Identify which cell holds the provided text, then report its [x, y] central coordinate. 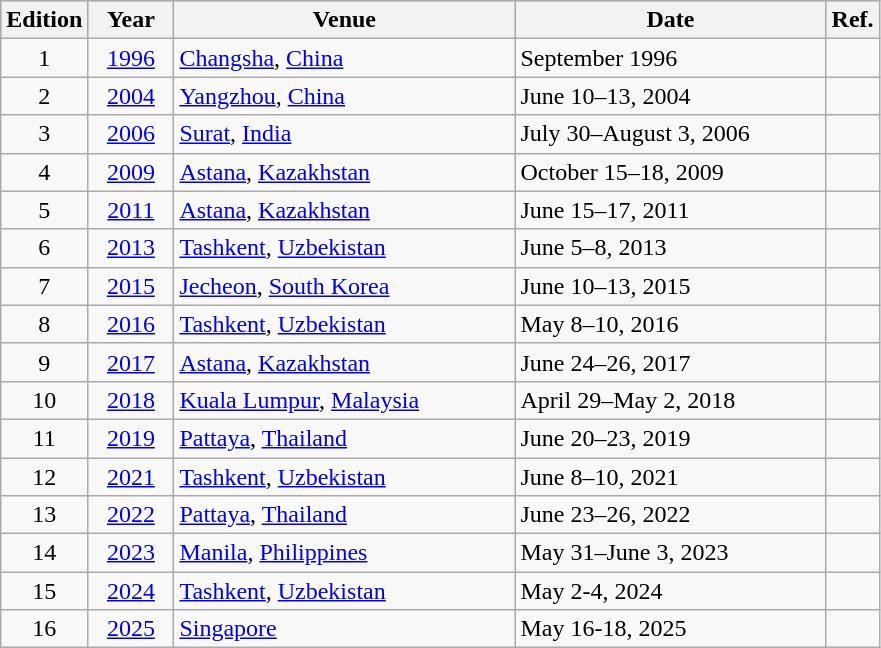
5 [44, 210]
May 31–June 3, 2023 [670, 553]
Surat, India [344, 134]
4 [44, 172]
June 20–23, 2019 [670, 438]
June 23–26, 2022 [670, 515]
1 [44, 58]
2011 [131, 210]
13 [44, 515]
May 8–10, 2016 [670, 324]
June 5–8, 2013 [670, 248]
Kuala Lumpur, Malaysia [344, 400]
Manila, Philippines [344, 553]
September 1996 [670, 58]
9 [44, 362]
2018 [131, 400]
Jecheon, South Korea [344, 286]
10 [44, 400]
Yangzhou, China [344, 96]
2025 [131, 629]
June 15–17, 2011 [670, 210]
2006 [131, 134]
Year [131, 20]
Date [670, 20]
3 [44, 134]
Changsha, China [344, 58]
2017 [131, 362]
June 10–13, 2015 [670, 286]
June 24–26, 2017 [670, 362]
2023 [131, 553]
June 10–13, 2004 [670, 96]
2013 [131, 248]
2 [44, 96]
2015 [131, 286]
12 [44, 477]
July 30–August 3, 2006 [670, 134]
May 16-18, 2025 [670, 629]
14 [44, 553]
6 [44, 248]
Venue [344, 20]
15 [44, 591]
Edition [44, 20]
2022 [131, 515]
April 29–May 2, 2018 [670, 400]
Ref. [852, 20]
October 15–18, 2009 [670, 172]
1996 [131, 58]
8 [44, 324]
May 2-4, 2024 [670, 591]
2019 [131, 438]
2021 [131, 477]
2016 [131, 324]
11 [44, 438]
2024 [131, 591]
2004 [131, 96]
7 [44, 286]
2009 [131, 172]
16 [44, 629]
Singapore [344, 629]
June 8–10, 2021 [670, 477]
